Determine the [X, Y] coordinate at the center of the cell enclosing the given text.  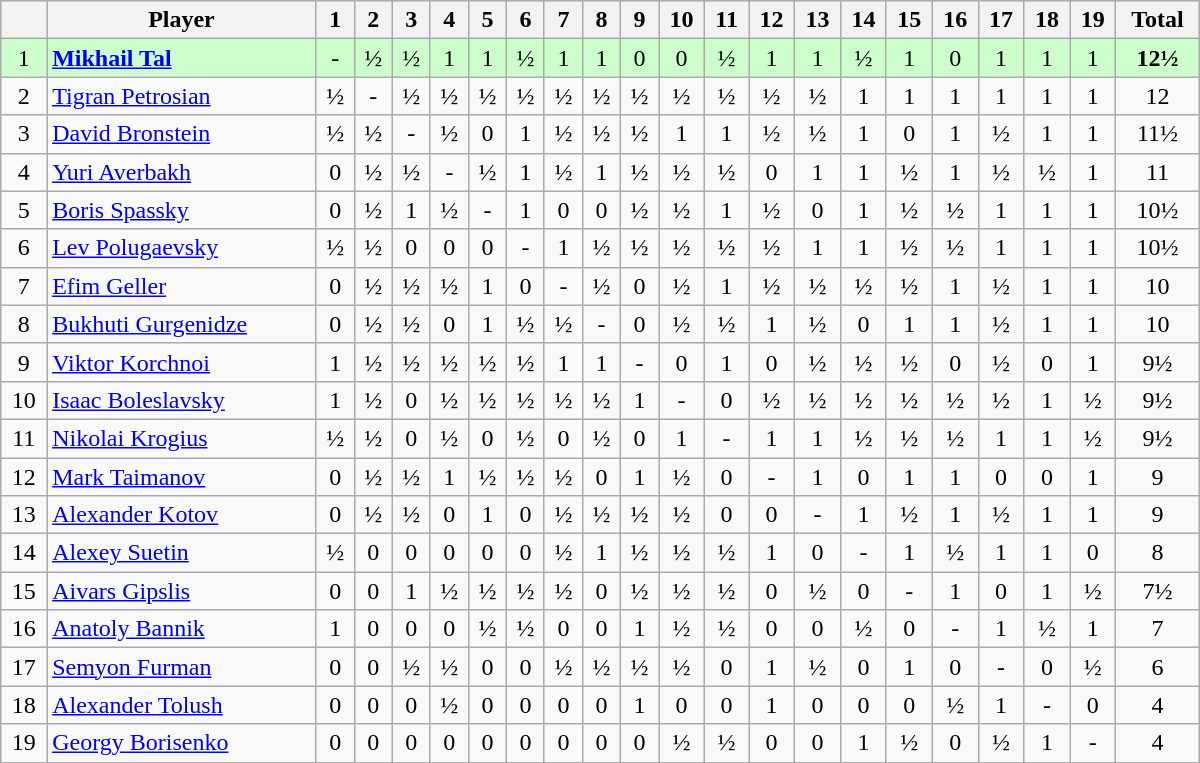
Aivars Gipslis [182, 591]
Isaac Boleslavsky [182, 400]
David Bronstein [182, 134]
7½ [1158, 591]
Alexander Tolush [182, 705]
Alexey Suetin [182, 553]
Player [182, 20]
Mark Taimanov [182, 477]
Anatoly Bannik [182, 629]
Lev Polugaevsky [182, 248]
Total [1158, 20]
Bukhuti Gurgenidze [182, 324]
Yuri Averbakh [182, 172]
Efim Geller [182, 286]
11½ [1158, 134]
Tigran Petrosian [182, 96]
Boris Spassky [182, 210]
12½ [1158, 58]
Semyon Furman [182, 667]
Alexander Kotov [182, 515]
Georgy Borisenko [182, 743]
Mikhail Tal [182, 58]
Viktor Korchnoi [182, 362]
Nikolai Krogius [182, 438]
